Find where the given text appears and provide that cell's center as [X, Y] coordinate. 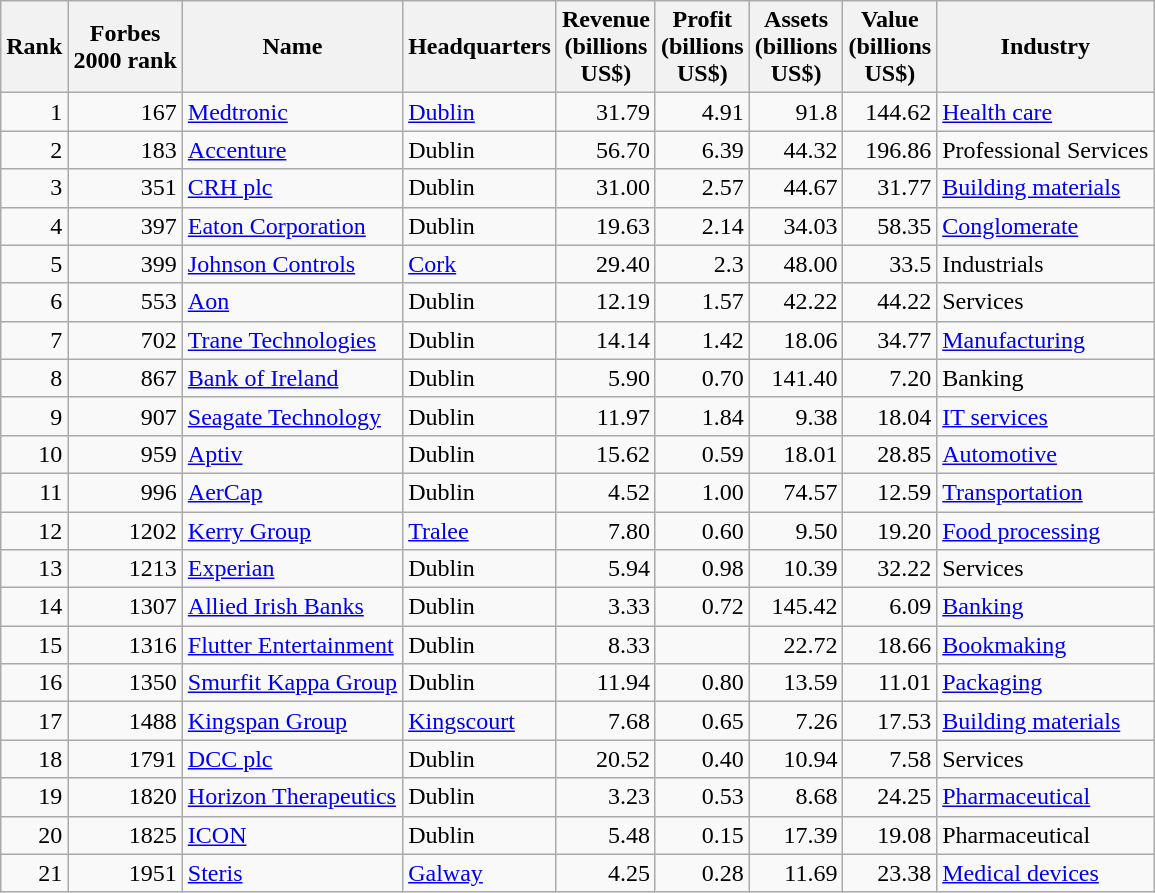
23.38 [890, 873]
Industry [1046, 47]
1.00 [702, 492]
8 [34, 378]
4.25 [606, 873]
5.48 [606, 835]
4.52 [606, 492]
7.26 [796, 721]
959 [125, 454]
6 [34, 302]
Headquarters [480, 47]
Kingspan Group [292, 721]
351 [125, 188]
Revenue(billions US$) [606, 47]
16 [34, 683]
15.62 [606, 454]
0.65 [702, 721]
Kerry Group [292, 531]
31.00 [606, 188]
144.62 [890, 112]
Transportation [1046, 492]
12 [34, 531]
7.80 [606, 531]
9 [34, 416]
24.25 [890, 797]
CRH plc [292, 188]
Health care [1046, 112]
Automotive [1046, 454]
0.28 [702, 873]
907 [125, 416]
1820 [125, 797]
19.08 [890, 835]
2.14 [702, 226]
14.14 [606, 340]
Industrials [1046, 264]
167 [125, 112]
Rank [34, 47]
0.53 [702, 797]
56.70 [606, 150]
Medtronic [292, 112]
11.94 [606, 683]
996 [125, 492]
2 [34, 150]
Aon [292, 302]
Experian [292, 569]
12.59 [890, 492]
Seagate Technology [292, 416]
Packaging [1046, 683]
Accenture [292, 150]
31.79 [606, 112]
Bookmaking [1046, 645]
0.98 [702, 569]
196.86 [890, 150]
Horizon Therapeutics [292, 797]
18 [34, 759]
8.68 [796, 797]
867 [125, 378]
19.63 [606, 226]
17.39 [796, 835]
Johnson Controls [292, 264]
Flutter Entertainment [292, 645]
1825 [125, 835]
0.72 [702, 607]
21 [34, 873]
399 [125, 264]
183 [125, 150]
8.33 [606, 645]
18.06 [796, 340]
1202 [125, 531]
Medical devices [1046, 873]
Eaton Corporation [292, 226]
1488 [125, 721]
7.58 [890, 759]
2.3 [702, 264]
33.5 [890, 264]
Food processing [1046, 531]
Forbes 2000 rank [125, 47]
17.53 [890, 721]
3.23 [606, 797]
32.22 [890, 569]
1213 [125, 569]
11 [34, 492]
31.77 [890, 188]
11.69 [796, 873]
0.59 [702, 454]
7 [34, 340]
3 [34, 188]
13.59 [796, 683]
1.42 [702, 340]
ICON [292, 835]
20 [34, 835]
Professional Services [1046, 150]
Cork [480, 264]
18.66 [890, 645]
Profit(billions US$) [702, 47]
4 [34, 226]
1.84 [702, 416]
Galway [480, 873]
4.91 [702, 112]
14 [34, 607]
44.67 [796, 188]
Value(billions US$) [890, 47]
34.03 [796, 226]
553 [125, 302]
Smurfit Kappa Group [292, 683]
44.22 [890, 302]
1 [34, 112]
Aptiv [292, 454]
DCC plc [292, 759]
28.85 [890, 454]
10.39 [796, 569]
Steris [292, 873]
1.57 [702, 302]
702 [125, 340]
5 [34, 264]
19 [34, 797]
AerCap [292, 492]
18.04 [890, 416]
IT services [1046, 416]
7.68 [606, 721]
6.39 [702, 150]
1307 [125, 607]
10 [34, 454]
Name [292, 47]
12.19 [606, 302]
1951 [125, 873]
74.57 [796, 492]
44.32 [796, 150]
18.01 [796, 454]
19.20 [890, 531]
9.50 [796, 531]
Allied Irish Banks [292, 607]
0.80 [702, 683]
Kingscourt [480, 721]
2.57 [702, 188]
7.20 [890, 378]
0.15 [702, 835]
20.52 [606, 759]
Manufacturing [1046, 340]
91.8 [796, 112]
3.33 [606, 607]
1316 [125, 645]
58.35 [890, 226]
22.72 [796, 645]
Bank of Ireland [292, 378]
0.40 [702, 759]
17 [34, 721]
145.42 [796, 607]
0.70 [702, 378]
1791 [125, 759]
Trane Technologies [292, 340]
Conglomerate [1046, 226]
29.40 [606, 264]
48.00 [796, 264]
397 [125, 226]
5.94 [606, 569]
Tralee [480, 531]
141.40 [796, 378]
1350 [125, 683]
6.09 [890, 607]
11.01 [890, 683]
5.90 [606, 378]
11.97 [606, 416]
15 [34, 645]
Assets(billions US$) [796, 47]
9.38 [796, 416]
0.60 [702, 531]
42.22 [796, 302]
13 [34, 569]
10.94 [796, 759]
34.77 [890, 340]
